Return the [X, Y] coordinate for the center point of the cell that contains the specified text.  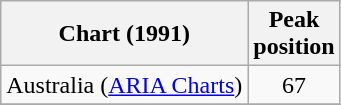
67 [294, 85]
Peakposition [294, 34]
Chart (1991) [124, 34]
Australia (ARIA Charts) [124, 85]
